Extract the (x, y) coordinate from the center of the cell holding the provided text.  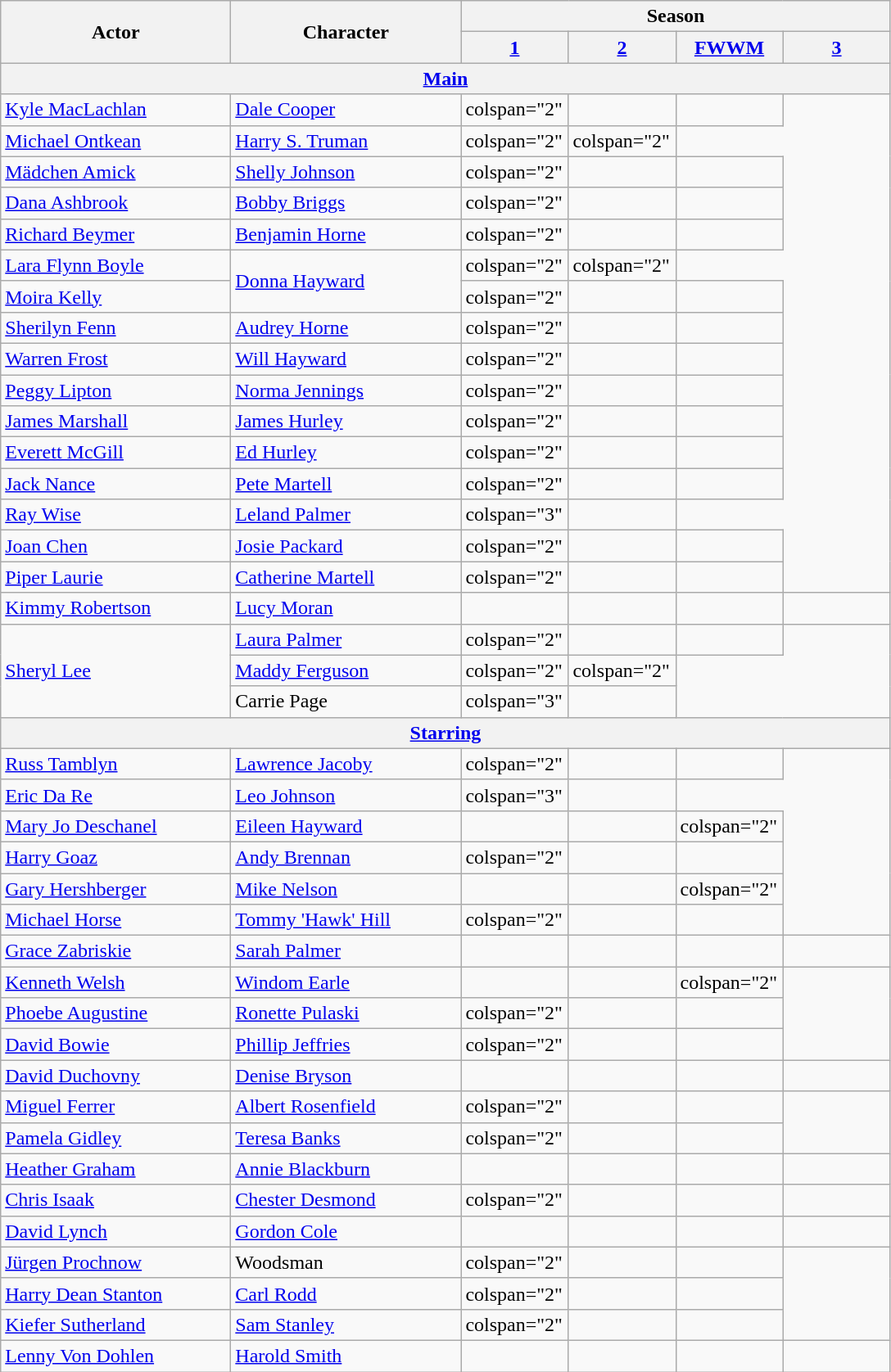
Grace Zabriskie (116, 951)
3 (837, 47)
Harry Dean Stanton (116, 1293)
Warren Frost (116, 359)
Mike Nelson (346, 888)
Sarah Palmer (346, 951)
Phoebe Augustine (116, 1013)
Kenneth Welsh (116, 982)
Ray Wise (116, 515)
Harry S. Truman (346, 141)
Phillip Jeffries (346, 1045)
Jürgen Prochnow (116, 1262)
Character (346, 32)
Main (445, 79)
Kimmy Robertson (116, 608)
Season (676, 16)
Everett McGill (116, 453)
1 (514, 47)
Starring (445, 733)
Bobby Briggs (346, 203)
Michael Ontkean (116, 141)
David Duchovny (116, 1076)
Albert Rosenfield (346, 1107)
Tommy 'Hawk' Hill (346, 920)
Piper Laurie (116, 577)
Annie Blackburn (346, 1169)
Chris Isaak (116, 1200)
Teresa Banks (346, 1138)
Lucy Moran (346, 608)
Joan Chen (116, 546)
Gordon Cole (346, 1231)
Russ Tamblyn (116, 764)
Catherine Martell (346, 577)
James Hurley (346, 422)
Laura Palmer (346, 639)
Ed Hurley (346, 453)
Audrey Horne (346, 327)
Eric Da Re (116, 795)
Pamela Gidley (116, 1138)
Jack Nance (116, 484)
Leo Johnson (346, 795)
Donna Hayward (346, 281)
Michael Horse (116, 920)
Dana Ashbrook (116, 203)
Benjamin Horne (346, 234)
Sam Stanley (346, 1325)
Norma Jennings (346, 390)
Sherilyn Fenn (116, 327)
Lenny Von Dohlen (116, 1356)
Peggy Lipton (116, 390)
Mary Jo Deschanel (116, 826)
Heather Graham (116, 1169)
Miguel Ferrer (116, 1107)
Woodsman (346, 1262)
Mädchen Amick (116, 172)
Will Hayward (346, 359)
Richard Beymer (116, 234)
Ronette Pulaski (346, 1013)
Actor (116, 32)
Carrie Page (346, 702)
2 (622, 47)
Eileen Hayward (346, 826)
Moira Kelly (116, 296)
Shelly Johnson (346, 172)
Windom Earle (346, 982)
David Lynch (116, 1231)
Maddy Ferguson (346, 670)
Carl Rodd (346, 1293)
Gary Hershberger (116, 888)
Lara Flynn Boyle (116, 265)
Sheryl Lee (116, 670)
Dale Cooper (346, 110)
Denise Bryson (346, 1076)
Leland Palmer (346, 515)
James Marshall (116, 422)
Chester Desmond (346, 1200)
Andy Brennan (346, 857)
FWWM (729, 47)
Harry Goaz (116, 857)
Josie Packard (346, 546)
Lawrence Jacoby (346, 764)
Pete Martell (346, 484)
Kiefer Sutherland (116, 1325)
David Bowie (116, 1045)
Harold Smith (346, 1356)
Kyle MacLachlan (116, 110)
